Capture the cell that displays the provided text and extract its (X, Y) central coordinate. 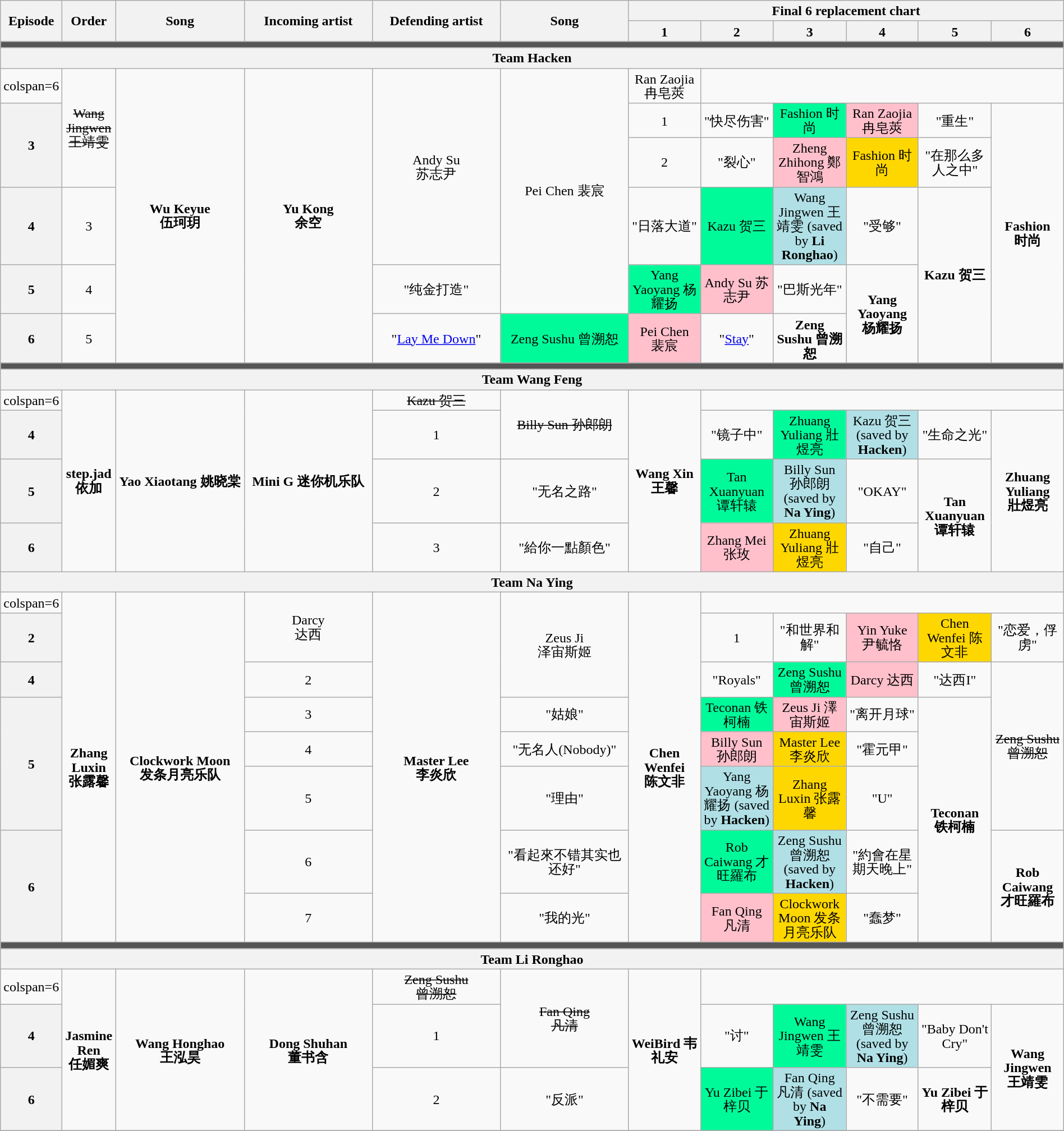
Incoming artist (308, 21)
Defending artist (437, 21)
step.jad 依加 (89, 480)
Yu Kong余空 (308, 215)
Chen Wenfei 陈文非 (955, 637)
Team Li Ronghao (532, 959)
"U" (882, 798)
"重生" (955, 121)
"霍元甲" (882, 749)
Master Lee 李炎欣 (809, 749)
Teconan铁柯楠 (955, 820)
"Stay" (736, 338)
Billy Sun 孙郎朗 (saved by Na Ying) (809, 491)
"恋爱，俘虏" (1028, 637)
"在那么多人之中" (955, 163)
"Lay Me Down" (437, 338)
Yao Xiaotang 姚晓棠 (180, 480)
"不需要" (882, 1100)
Zeng Sushu 曾溯恕 (saved by Na Ying) (882, 1036)
"姑娘" (565, 714)
"无名之路" (565, 491)
"和世界和解" (809, 637)
7 (308, 918)
"看起來不错其实也还好" (565, 862)
Master Lee李炎欣 (437, 767)
"日落大道" (664, 226)
"我的光" (565, 918)
Chen Wenfei陈文非 (664, 767)
Darcy达西 (308, 627)
"无名人(Nobody)" (565, 749)
Team Wang Feng (532, 379)
Wang Jingwen 王靖雯 (saved by Li Ronghao) (809, 226)
"反派" (565, 1100)
Kazu 贺三 (saved by Hacken) (882, 435)
Order (89, 21)
Teconan 铁柯楠 (736, 714)
"約會在星期天晚上" (882, 862)
"纯金打造" (437, 289)
"生命之光" (955, 435)
Clockwork Moon 发条月亮乐队 (809, 918)
Team Hacken (532, 58)
Yin Yuke 尹毓恪 (882, 637)
"达西I" (955, 679)
Fan Qing凡清 (565, 1018)
Jasmine Ren任媚爽 (89, 1050)
"理由" (565, 798)
"Royals" (736, 679)
Clockwork Moon发条月亮乐队 (180, 767)
"快尽伤害" (736, 121)
WeiBird 韦礼安 (664, 1050)
Wang Jingwen 王靖雯 (809, 1036)
Fan Qing 凡清 (736, 918)
Episode (31, 21)
Zeus Ji泽宙斯姬 (565, 645)
Fan Qing 凡清 (saved by Na Ying) (809, 1100)
Fashion时尚 (1028, 233)
Wang Honghao王泓昊 (180, 1050)
Mini G 迷你机乐队 (308, 480)
"裂心" (736, 163)
"自己" (882, 548)
"镜子中" (736, 435)
Team Na Ying (532, 582)
Tan Xuanyuan 谭轩辕 (736, 491)
"蠢梦" (882, 918)
Final 6 replacement chart (846, 11)
Zhang Mei 张玫 (736, 548)
Tan Xuanyuan谭轩辕 (955, 516)
"Baby Don't Cry" (955, 1036)
Zhang Luxin 张露馨 (809, 798)
"受够" (882, 226)
Wang Xin 王馨 (664, 480)
Zeus Ji 澤宙斯姬 (809, 714)
Zhang Luxin张露馨 (89, 767)
Andy Su 苏志尹 (736, 289)
Wu Keyue伍珂玥 (180, 215)
Andy Su苏志尹 (437, 167)
Zheng Zhihong 鄭智鴻 (809, 163)
Zeng Sushu 曾溯恕 (saved by Hacken) (809, 862)
"OKAY" (882, 491)
Darcy 达西 (882, 679)
Zhuang Yuliang壯煜亮 (1028, 491)
"讨" (736, 1036)
Dong Shuhan董书含 (308, 1050)
"給你一點顏色" (565, 548)
Yang Yaoyang 杨耀扬 (saved by Hacken) (736, 798)
"巴斯光年" (809, 289)
"离开月球" (882, 714)
